Find where the given text appears and provide that cell's center as [X, Y] coordinate. 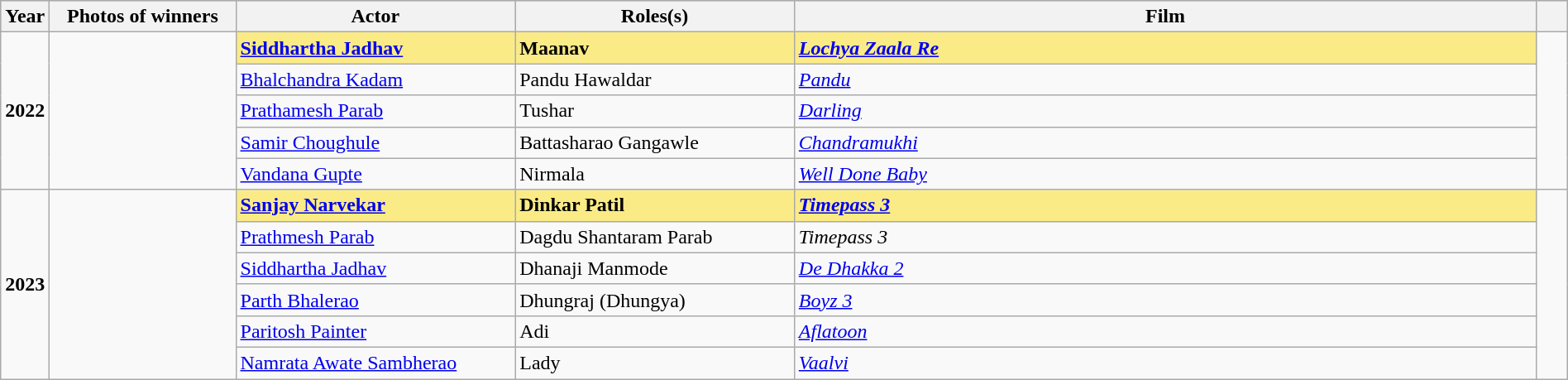
Paritosh Painter [375, 331]
Samir Choughule [375, 142]
Pandu [1164, 79]
Sanjay Narvekar [375, 205]
Actor [375, 17]
Bhalchandra Kadam [375, 79]
Year [25, 17]
Pandu Hawaldar [655, 79]
Battasharao Gangawle [655, 142]
Photos of winners [142, 17]
Roles(s) [655, 17]
Boyz 3 [1164, 300]
Nirmala [655, 174]
Chandramukhi [1164, 142]
2022 [25, 111]
De Dhakka 2 [1164, 268]
Parth Bhalerao [375, 300]
Prathamesh Parab [375, 111]
Dagdu Shantaram Parab [655, 237]
Lady [655, 363]
Aflatoon [1164, 331]
Dhanaji Manmode [655, 268]
Dinkar Patil [655, 205]
Dhungraj (Dhungya) [655, 300]
Darling [1164, 111]
Vandana Gupte [375, 174]
Adi [655, 331]
Lochya Zaala Re [1164, 48]
Prathmesh Parab [375, 237]
Maanav [655, 48]
Well Done Baby [1164, 174]
2023 [25, 284]
Namrata Awate Sambherao [375, 363]
Film [1164, 17]
Tushar [655, 111]
Vaalvi [1164, 363]
